Locate the cell with the specified text and output its (x, y) center coordinate. 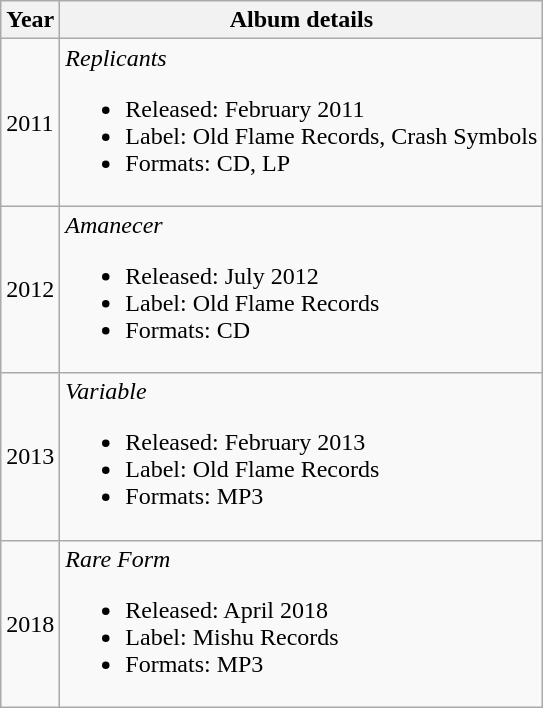
Rare FormReleased: April 2018Label: Mishu RecordsFormats: MP3 (302, 624)
2018 (30, 624)
Year (30, 20)
VariableReleased: February 2013Label: Old Flame RecordsFormats: MP3 (302, 456)
ReplicantsReleased: February 2011Label: Old Flame Records, Crash SymbolsFormats: CD, LP (302, 122)
Album details (302, 20)
2011 (30, 122)
2012 (30, 290)
2013 (30, 456)
AmanecerReleased: July 2012Label: Old Flame RecordsFormats: CD (302, 290)
